From the cell containing the given text, extract its center point as (x, y) coordinate. 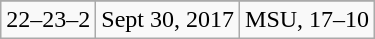
Sept 30, 2017 (168, 20)
22–23–2 (48, 20)
MSU, 17–10 (308, 20)
